For the text-containing cell, return its midpoint in [X, Y] coordinate format. 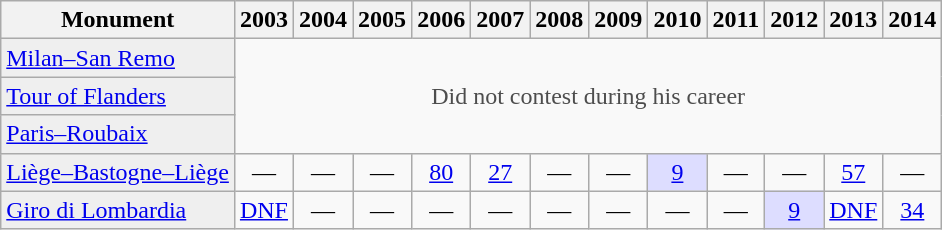
57 [854, 172]
2014 [912, 20]
Milan–San Remo [118, 58]
Tour of Flanders [118, 96]
2007 [500, 20]
27 [500, 172]
2011 [736, 20]
2004 [322, 20]
2006 [442, 20]
2005 [382, 20]
2008 [560, 20]
Liège–Bastogne–Liège [118, 172]
Did not contest during his career [588, 96]
34 [912, 210]
2010 [678, 20]
2009 [618, 20]
Monument [118, 20]
80 [442, 172]
Giro di Lombardia [118, 210]
Paris–Roubaix [118, 134]
2012 [794, 20]
2013 [854, 20]
2003 [264, 20]
